Return [X, Y] of the center of cell containing provided text 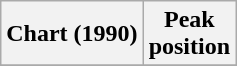
Chart (1990) [72, 34]
Peakposition [189, 34]
